Return the (X, Y) coordinate for the center point of the cell that contains the specified text.  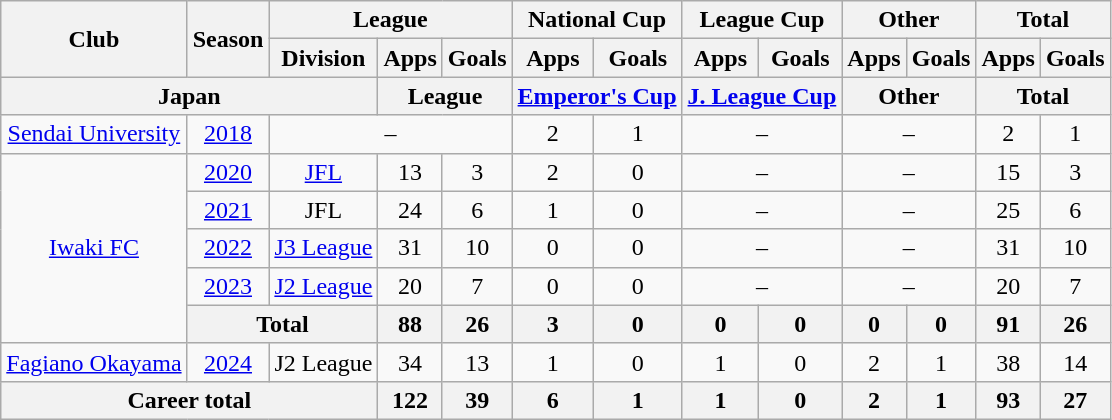
27 (1075, 400)
J. League Cup (762, 96)
National Cup (597, 20)
Division (324, 58)
39 (477, 400)
Fagiano Okayama (94, 362)
League Cup (762, 20)
2022 (228, 248)
Club (94, 39)
24 (410, 210)
88 (410, 324)
2021 (228, 210)
14 (1075, 362)
Emperor's Cup (597, 96)
Japan (190, 96)
Iwaki FC (94, 248)
Career total (190, 400)
2024 (228, 362)
122 (410, 400)
38 (1008, 362)
Season (228, 39)
2023 (228, 286)
34 (410, 362)
91 (1008, 324)
15 (1008, 172)
Sendai University (94, 134)
93 (1008, 400)
2018 (228, 134)
25 (1008, 210)
J3 League (324, 248)
2020 (228, 172)
